Extract the [x, y] coordinate from the center of the cell holding the provided text.  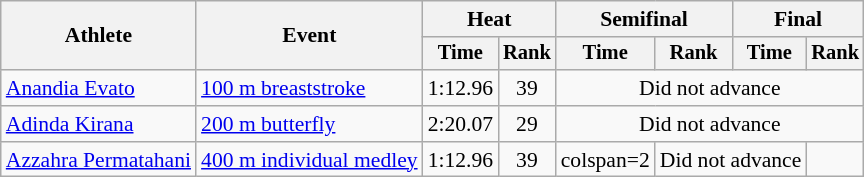
Semifinal [644, 19]
Adinda Kirana [98, 124]
Anandia Evato [98, 88]
1:12.96 [460, 88]
200 m butterfly [310, 124]
29 [527, 124]
2:20.07 [460, 124]
39 [527, 88]
Heat [490, 19]
Final [798, 19]
Event [310, 36]
100 m breaststroke [310, 88]
Athlete [98, 36]
